For the text-containing cell, return its midpoint in [x, y] coordinate format. 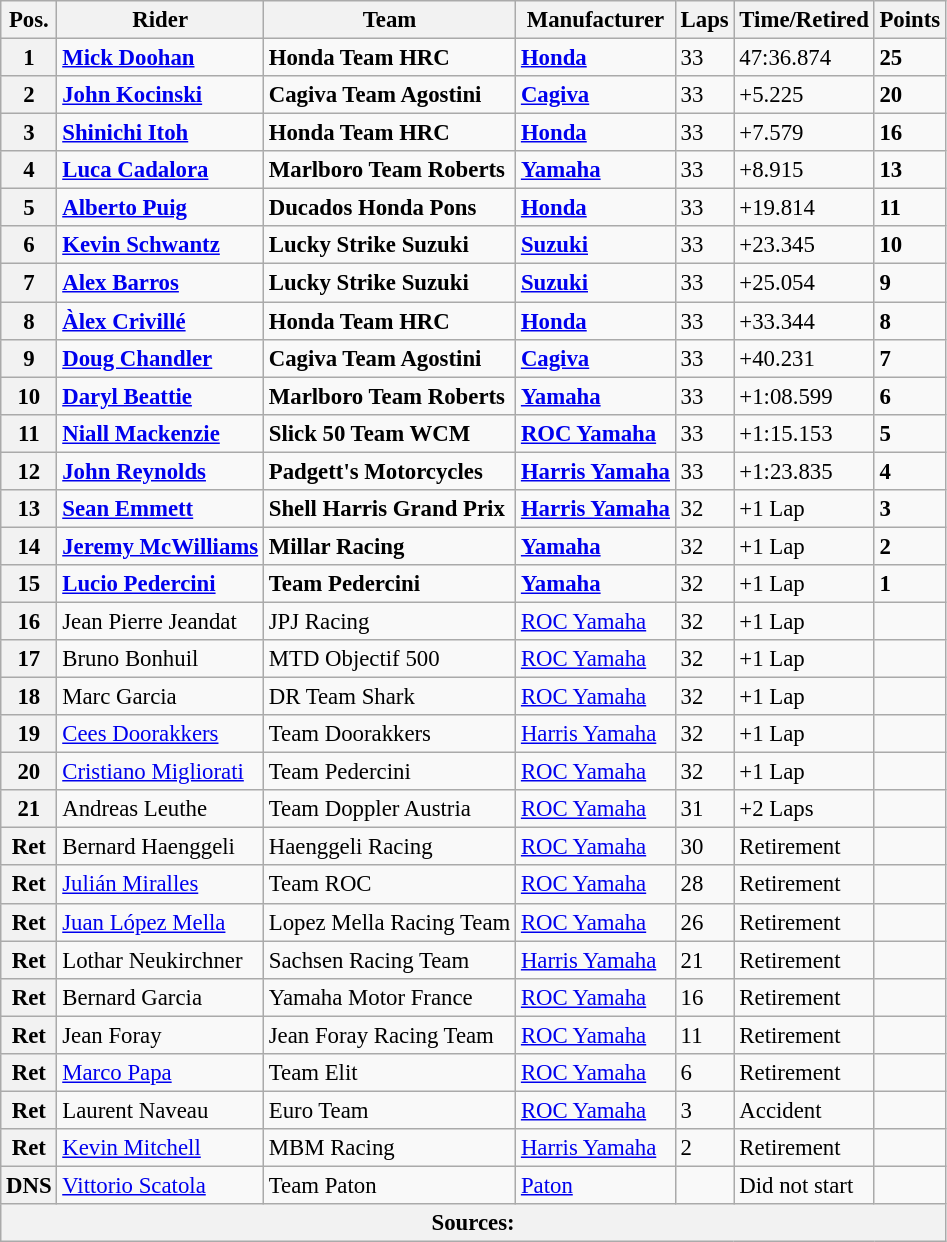
+40.231 [804, 358]
Haenggeli Racing [389, 847]
+7.579 [804, 133]
12 [29, 471]
Vittorio Scatola [160, 1185]
Millar Racing [389, 546]
+8.915 [804, 170]
Jean Pierre Jeandat [160, 621]
Ducados Honda Pons [389, 208]
Lothar Neukirchner [160, 960]
Daryl Beattie [160, 396]
Jeremy McWilliams [160, 546]
Time/Retired [804, 20]
18 [29, 697]
Team Elit [389, 1073]
Bernard Garcia [160, 997]
Manufacturer [596, 20]
Niall Mackenzie [160, 433]
Slick 50 Team WCM [389, 433]
Juan López Mella [160, 922]
+19.814 [804, 208]
Sachsen Racing Team [389, 960]
Shinichi Itoh [160, 133]
Lopez Mella Racing Team [389, 922]
Team [389, 20]
15 [29, 584]
MBM Racing [389, 1148]
+33.344 [804, 321]
+1:23.835 [804, 471]
26 [704, 922]
JPJ Racing [389, 621]
Marc Garcia [160, 697]
Did not start [804, 1185]
+1:08.599 [804, 396]
DR Team Shark [389, 697]
Points [910, 20]
17 [29, 659]
Jean Foray Racing Team [389, 1035]
Luca Cadalora [160, 170]
Doug Chandler [160, 358]
Jean Foray [160, 1035]
Kevin Mitchell [160, 1148]
Team Paton [389, 1185]
Kevin Schwantz [160, 245]
Yamaha Motor France [389, 997]
47:36.874 [804, 58]
Lucio Pedercini [160, 584]
John Kocinski [160, 95]
Laurent Naveau [160, 1110]
Accident [804, 1110]
+25.054 [804, 283]
+2 Laps [804, 809]
Paton [596, 1185]
19 [29, 734]
Sean Emmett [160, 509]
Team Doorakkers [389, 734]
Àlex Crivillé [160, 321]
MTD Objectif 500 [389, 659]
25 [910, 58]
31 [704, 809]
Bernard Haenggeli [160, 847]
Pos. [29, 20]
Alex Barros [160, 283]
+5.225 [804, 95]
+23.345 [804, 245]
Cees Doorakkers [160, 734]
Euro Team [389, 1110]
Padgett's Motorcycles [389, 471]
Team ROC [389, 885]
Julián Miralles [160, 885]
Bruno Bonhuil [160, 659]
Sources: [474, 1223]
Shell Harris Grand Prix [389, 509]
30 [704, 847]
Alberto Puig [160, 208]
Mick Doohan [160, 58]
Cristiano Migliorati [160, 772]
Marco Papa [160, 1073]
14 [29, 546]
Team Doppler Austria [389, 809]
Rider [160, 20]
28 [704, 885]
Andreas Leuthe [160, 809]
+1:15.153 [804, 433]
John Reynolds [160, 471]
DNS [29, 1185]
Laps [704, 20]
